Output the (x, y) coordinate of the center of the cell containing the given text.  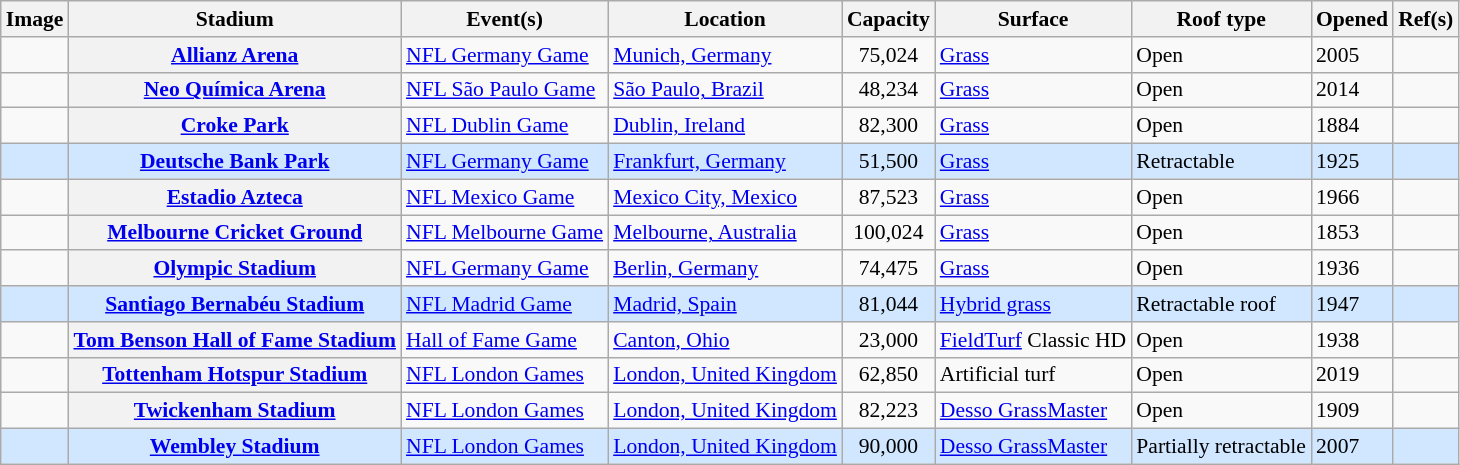
1884 (1352, 126)
Mexico City, Mexico (725, 197)
Roof type (1221, 19)
Deutsche Bank Park (234, 162)
Frankfurt, Germany (725, 162)
48,234 (888, 90)
NFL Madrid Game (504, 304)
Neo Química Arena (234, 90)
Santiago Bernabéu Stadium (234, 304)
1966 (1352, 197)
1938 (1352, 340)
51,500 (888, 162)
Croke Park (234, 126)
81,044 (888, 304)
Surface (1033, 19)
Opened (1352, 19)
Twickenham Stadium (234, 411)
NFL Dublin Game (504, 126)
Location (725, 19)
NFL Melbourne Game (504, 233)
Munich, Germany (725, 55)
Madrid, Spain (725, 304)
São Paulo, Brazil (725, 90)
23,000 (888, 340)
Image (35, 19)
Event(s) (504, 19)
Hybrid grass (1033, 304)
Capacity (888, 19)
Allianz Arena (234, 55)
Retractable roof (1221, 304)
Tom Benson Hall of Fame Stadium (234, 340)
90,000 (888, 447)
NFL Mexico Game (504, 197)
75,024 (888, 55)
Melbourne, Australia (725, 233)
Canton, Ohio (725, 340)
Partially retractable (1221, 447)
2005 (1352, 55)
Wembley Stadium (234, 447)
Tottenham Hotspur Stadium (234, 375)
1936 (1352, 269)
Stadium (234, 19)
Retractable (1221, 162)
82,223 (888, 411)
Estadio Azteca (234, 197)
87,523 (888, 197)
74,475 (888, 269)
1909 (1352, 411)
Artificial turf (1033, 375)
Hall of Fame Game (504, 340)
Olympic Stadium (234, 269)
1925 (1352, 162)
2019 (1352, 375)
1853 (1352, 233)
NFL São Paulo Game (504, 90)
FieldTurf Classic HD (1033, 340)
62,850 (888, 375)
Melbourne Cricket Ground (234, 233)
2007 (1352, 447)
1947 (1352, 304)
82,300 (888, 126)
Dublin, Ireland (725, 126)
Berlin, Germany (725, 269)
Ref(s) (1426, 19)
100,024 (888, 233)
2014 (1352, 90)
